Return (x, y) of the center of cell containing provided text 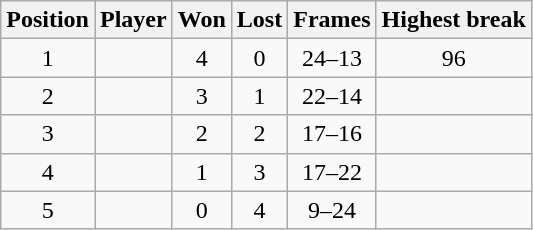
17–22 (332, 172)
24–13 (332, 58)
Player (133, 20)
9–24 (332, 210)
22–14 (332, 96)
96 (454, 58)
Frames (332, 20)
Won (202, 20)
Highest break (454, 20)
Position (48, 20)
17–16 (332, 134)
Lost (259, 20)
5 (48, 210)
